Return the (x, y) coordinate for the center point of the cell that contains the specified text.  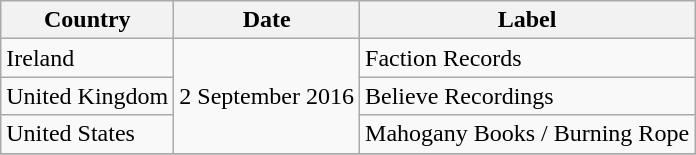
Believe Recordings (528, 96)
Ireland (88, 58)
Country (88, 20)
Label (528, 20)
2 September 2016 (267, 96)
United States (88, 134)
Mahogany Books / Burning Rope (528, 134)
Date (267, 20)
United Kingdom (88, 96)
Faction Records (528, 58)
